Pinpoint the cell where the given text exists, returning its (X, Y) midpoint coordinate. 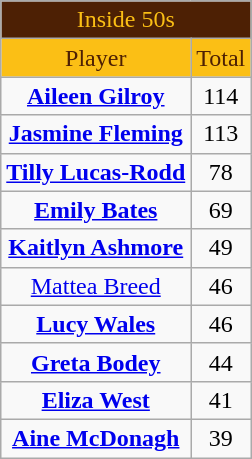
Total (221, 58)
113 (221, 134)
44 (221, 362)
Aine McDonagh (96, 438)
41 (221, 400)
49 (221, 248)
Greta Bodey (96, 362)
39 (221, 438)
Inside 50s (126, 20)
Player (96, 58)
114 (221, 96)
78 (221, 172)
Eliza West (96, 400)
Aileen Gilroy (96, 96)
69 (221, 210)
Jasmine Fleming (96, 134)
Emily Bates (96, 210)
Lucy Wales (96, 324)
Kaitlyn Ashmore (96, 248)
Tilly Lucas-Rodd (96, 172)
Mattea Breed (96, 286)
